Provide the [x, y] coordinate of the cell's center where the given text is located.  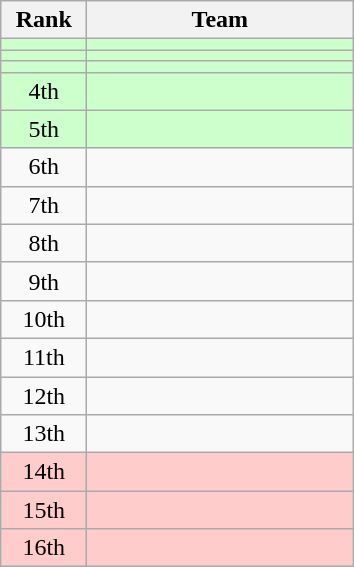
15th [44, 510]
14th [44, 472]
9th [44, 281]
7th [44, 205]
4th [44, 91]
5th [44, 129]
16th [44, 548]
8th [44, 243]
13th [44, 434]
6th [44, 167]
Rank [44, 20]
Team [220, 20]
11th [44, 357]
10th [44, 319]
12th [44, 395]
